Return the (X, Y) coordinate for the center point of the cell that contains the specified text.  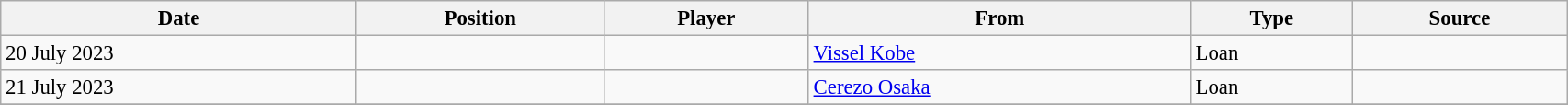
Player (705, 18)
21 July 2023 (179, 87)
Vissel Kobe (999, 53)
Source (1459, 18)
Type (1271, 18)
Date (179, 18)
Position (479, 18)
20 July 2023 (179, 53)
From (999, 18)
Cerezo Osaka (999, 87)
